Scan for the cell matching the given text and deliver its (X, Y) coordinate at center. 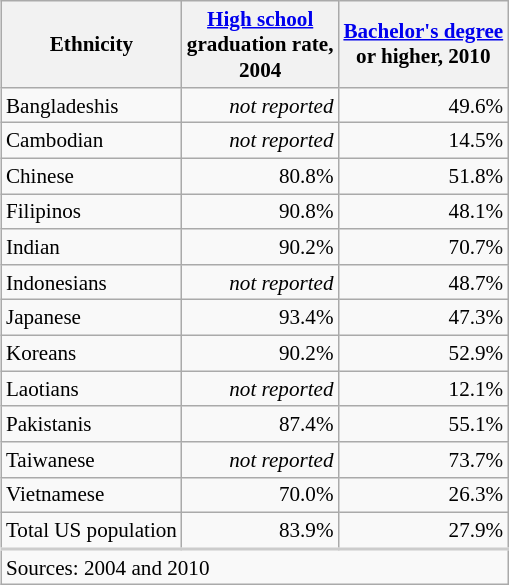
48.1% (423, 212)
12.1% (423, 388)
48.7% (423, 282)
51.8% (423, 176)
Bachelor's degreeor higher, 2010 (423, 44)
Pakistanis (92, 424)
14.5% (423, 140)
Ethnicity (92, 44)
70.0% (260, 494)
26.3% (423, 494)
90.8% (260, 212)
73.7% (423, 460)
Cambodian (92, 140)
Chinese (92, 176)
47.3% (423, 318)
Total US population (92, 531)
Filipinos (92, 212)
High schoolgraduation rate,2004 (260, 44)
Laotians (92, 388)
55.1% (423, 424)
Japanese (92, 318)
Indonesians (92, 282)
Koreans (92, 352)
27.9% (423, 531)
93.4% (260, 318)
87.4% (260, 424)
52.9% (423, 352)
80.8% (260, 176)
Sources: 2004 and 2010 (254, 567)
49.6% (423, 104)
Bangladeshis (92, 104)
Vietnamese (92, 494)
70.7% (423, 246)
83.9% (260, 531)
Indian (92, 246)
Taiwanese (92, 460)
